Return [x, y] of the center of cell containing provided text 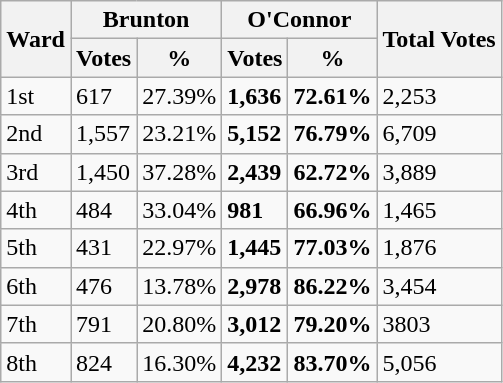
431 [103, 248]
2,978 [255, 286]
6,709 [439, 134]
16.30% [180, 362]
62.72% [332, 172]
3,012 [255, 324]
484 [103, 210]
1,465 [439, 210]
83.70% [332, 362]
23.21% [180, 134]
1,557 [103, 134]
Brunton [146, 20]
Total Votes [439, 39]
2,253 [439, 96]
8th [36, 362]
79.20% [332, 324]
3,889 [439, 172]
72.61% [332, 96]
617 [103, 96]
13.78% [180, 286]
20.80% [180, 324]
5,056 [439, 362]
27.39% [180, 96]
1st [36, 96]
476 [103, 286]
791 [103, 324]
O'Connor [300, 20]
37.28% [180, 172]
1,445 [255, 248]
5th [36, 248]
4th [36, 210]
2,439 [255, 172]
Ward [36, 39]
5,152 [255, 134]
4,232 [255, 362]
3rd [36, 172]
824 [103, 362]
1,636 [255, 96]
7th [36, 324]
77.03% [332, 248]
981 [255, 210]
2nd [36, 134]
86.22% [332, 286]
1,450 [103, 172]
3803 [439, 324]
1,876 [439, 248]
3,454 [439, 286]
66.96% [332, 210]
33.04% [180, 210]
6th [36, 286]
76.79% [332, 134]
22.97% [180, 248]
